Return the [x, y] coordinate for the center point of the cell that contains the specified text.  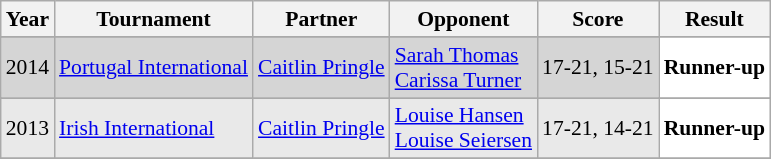
Louise Hansen Louise Seiersen [464, 128]
17-21, 14-21 [598, 128]
Year [28, 19]
Result [714, 19]
Sarah Thomas Carissa Turner [464, 68]
Partner [322, 19]
2014 [28, 68]
Score [598, 19]
Tournament [154, 19]
Opponent [464, 19]
Irish International [154, 128]
2013 [28, 128]
Portugal International [154, 68]
17-21, 15-21 [598, 68]
